Search for the cell housing the specified text and yield its (X, Y) center coordinate. 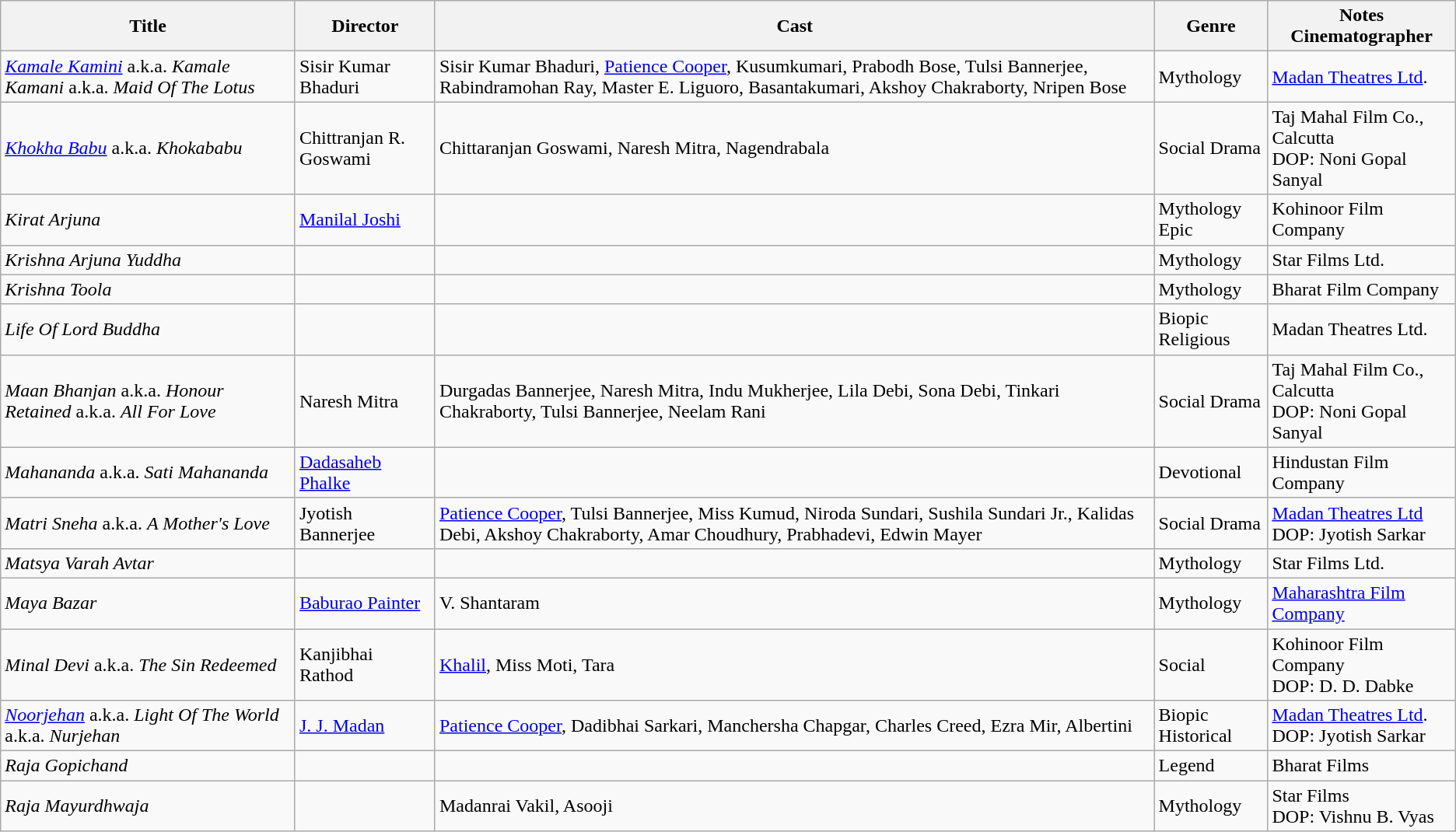
Devotional (1211, 473)
Kohinoor Film CompanyDOP: D. D. Dabke (1361, 664)
Mahananda a.k.a. Sati Mahananda (148, 473)
Genre (1211, 26)
Maya Bazar (148, 603)
Durgadas Bannerjee, Naresh Mitra, Indu Mukherjee, Lila Debi, Sona Debi, Tinkari Chakraborty, Tulsi Bannerjee, Neelam Rani (795, 401)
Life Of Lord Buddha (148, 330)
Kirat Arjuna (148, 219)
Madan Theatres LtdDOP: Jyotish Sarkar (1361, 523)
Chittaranjan Goswami, Naresh Mitra, Nagendrabala (795, 148)
Raja Mayurdhwaja (148, 806)
Title (148, 26)
Chittranjan R. Goswami (365, 148)
Kohinoor Film Company (1361, 219)
NotesCinematographer (1361, 26)
Dadasaheb Phalke (365, 473)
Kanjibhai Rathod (365, 664)
Mythology Epic (1211, 219)
Matsya Varah Avtar (148, 563)
Manilal Joshi (365, 219)
Khokha Babu a.k.a. Khokababu (148, 148)
Patience Cooper, Dadibhai Sarkari, Manchersha Chapgar, Charles Creed, Ezra Mir, Albertini (795, 726)
Krishna Arjuna Yuddha (148, 260)
Maharashtra Film Company (1361, 603)
Madanrai Vakil, Asooji (795, 806)
Minal Devi a.k.a. The Sin Redeemed (148, 664)
Madan Theatres Ltd.DOP: Jyotish Sarkar (1361, 726)
Kamale Kamini a.k.a. Kamale Kamani a.k.a. Maid Of The Lotus (148, 76)
Star FilmsDOP: Vishnu B. Vyas (1361, 806)
Legend (1211, 766)
Bharat Film Company (1361, 289)
Naresh Mitra (365, 401)
Maan Bhanjan a.k.a. Honour Retained a.k.a. All For Love (148, 401)
Matri Sneha a.k.a. A Mother's Love (148, 523)
V. Shantaram (795, 603)
Krishna Toola (148, 289)
Khalil, Miss Moti, Tara (795, 664)
Social (1211, 664)
Biopic Religious (1211, 330)
Sisir Kumar Bhaduri (365, 76)
Cast (795, 26)
Hindustan Film Company (1361, 473)
Biopic Historical (1211, 726)
Noorjehan a.k.a. Light Of The World a.k.a. Nurjehan (148, 726)
Raja Gopichand (148, 766)
Baburao Painter (365, 603)
J. J. Madan (365, 726)
Director (365, 26)
Jyotish Bannerjee (365, 523)
Bharat Films (1361, 766)
